Pinpoint the cell where the given text exists, returning its (X, Y) midpoint coordinate. 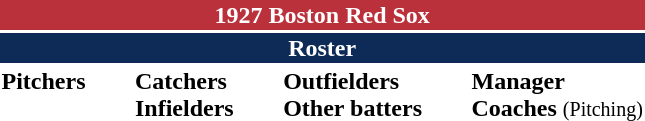
1927 Boston Red Sox (322, 15)
Roster (322, 48)
